From the cell containing the given text, extract its center point as [x, y] coordinate. 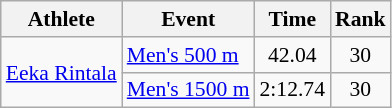
2:12.74 [292, 90]
Time [292, 19]
Rank [360, 19]
42.04 [292, 55]
Men's 1500 m [188, 90]
Men's 500 m [188, 55]
Athlete [62, 19]
Eeka Rintala [62, 72]
Event [188, 19]
